Return the (X, Y) coordinate for the center point of the cell that contains the specified text.  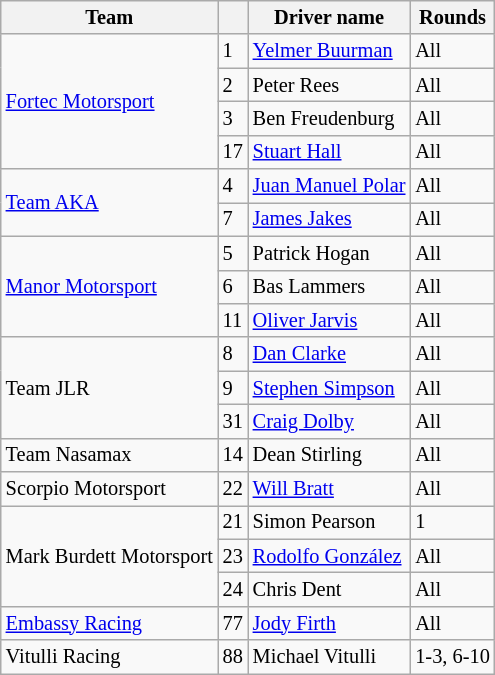
Michael Vitulli (330, 657)
9 (233, 388)
Patrick Hogan (330, 253)
3 (233, 118)
Team (110, 17)
Yelmer Buurman (330, 51)
Manor Motorsport (110, 286)
Driver name (330, 17)
Will Bratt (330, 489)
Stuart Hall (330, 152)
James Jakes (330, 219)
7 (233, 219)
Stephen Simpson (330, 388)
Bas Lammers (330, 287)
Vitulli Racing (110, 657)
Embassy Racing (110, 623)
21 (233, 522)
Craig Dolby (330, 421)
Chris Dent (330, 589)
77 (233, 623)
Oliver Jarvis (330, 320)
24 (233, 589)
Rounds (452, 17)
Dan Clarke (330, 354)
5 (233, 253)
17 (233, 152)
22 (233, 489)
1-3, 6-10 (452, 657)
14 (233, 455)
Team AKA (110, 202)
31 (233, 421)
Mark Burdett Motorsport (110, 556)
Jody Firth (330, 623)
88 (233, 657)
Ben Freudenburg (330, 118)
Team Nasamax (110, 455)
6 (233, 287)
Peter Rees (330, 85)
23 (233, 556)
Rodolfo González (330, 556)
8 (233, 354)
Team JLR (110, 388)
Juan Manuel Polar (330, 186)
11 (233, 320)
Simon Pearson (330, 522)
Dean Stirling (330, 455)
4 (233, 186)
Fortec Motorsport (110, 102)
Scorpio Motorsport (110, 489)
2 (233, 85)
